Find where the given text appears and provide that cell's center as [x, y] coordinate. 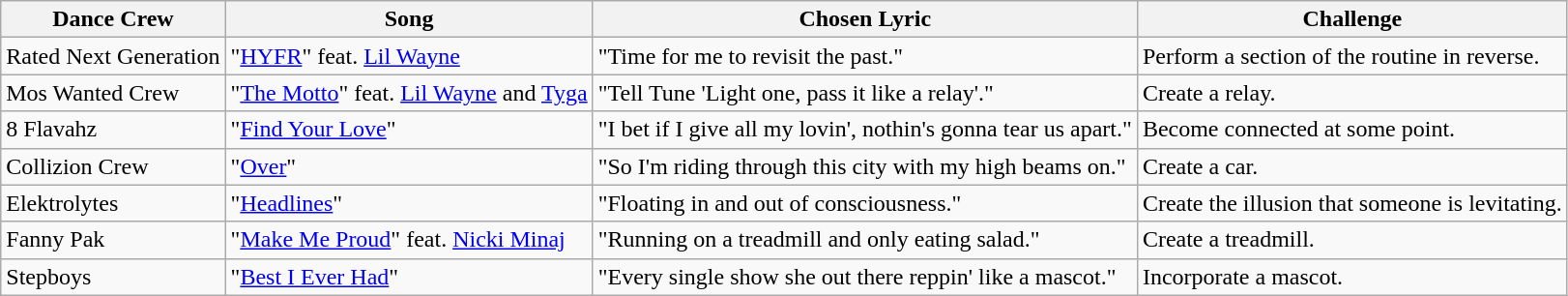
"The Motto" feat. Lil Wayne and Tyga [409, 93]
Create a relay. [1351, 93]
Mos Wanted Crew [113, 93]
8 Flavahz [113, 130]
Elektrolytes [113, 203]
"Floating in and out of consciousness." [864, 203]
Become connected at some point. [1351, 130]
Create a car. [1351, 166]
Fanny Pak [113, 240]
Song [409, 19]
"Tell Tune 'Light one, pass it like a relay'." [864, 93]
"Headlines" [409, 203]
Stepboys [113, 277]
Challenge [1351, 19]
"Every single show she out there reppin' like a mascot." [864, 277]
"Running on a treadmill and only eating salad." [864, 240]
"Find Your Love" [409, 130]
"Time for me to revisit the past." [864, 56]
"Over" [409, 166]
"Best I Ever Had" [409, 277]
Perform a section of the routine in reverse. [1351, 56]
"So I'm riding through this city with my high beams on." [864, 166]
Collizion Crew [113, 166]
Dance Crew [113, 19]
Incorporate a mascot. [1351, 277]
"Make Me Proud" feat. Nicki Minaj [409, 240]
Create a treadmill. [1351, 240]
Rated Next Generation [113, 56]
"HYFR" feat. Lil Wayne [409, 56]
Create the illusion that someone is levitating. [1351, 203]
"I bet if I give all my lovin', nothin's gonna tear us apart." [864, 130]
Chosen Lyric [864, 19]
